Capture the cell that displays the provided text and extract its (X, Y) central coordinate. 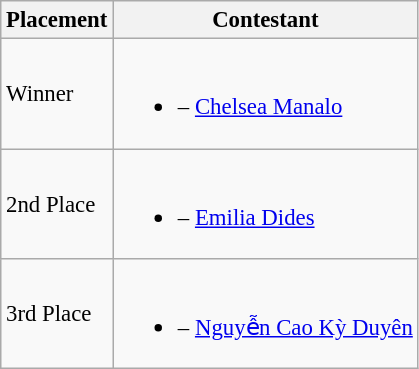
– Nguyễn Cao Kỳ Duyên (266, 314)
Contestant (266, 20)
Placement (57, 20)
– Chelsea Manalo (266, 94)
3rd Place (57, 314)
Winner (57, 94)
2nd Place (57, 204)
– Emilia Dides (266, 204)
